Pinpoint the cell where the given text exists, returning its (X, Y) midpoint coordinate. 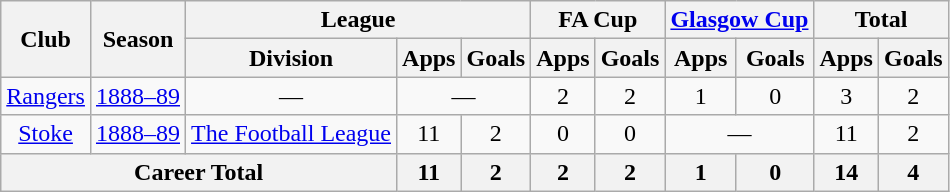
Total (881, 20)
Season (138, 39)
Glasgow Cup (740, 20)
14 (846, 172)
The Football League (292, 134)
3 (846, 96)
Career Total (199, 172)
Division (292, 58)
4 (913, 172)
Club (46, 39)
Stoke (46, 134)
FA Cup (598, 20)
League (358, 20)
Rangers (46, 96)
